Output the [x, y] coordinate of the center of the cell containing the given text.  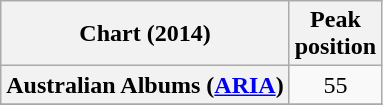
Chart (2014) [145, 34]
55 [335, 85]
Australian Albums (ARIA) [145, 85]
Peakposition [335, 34]
